Capture the cell that displays the provided text and extract its [X, Y] central coordinate. 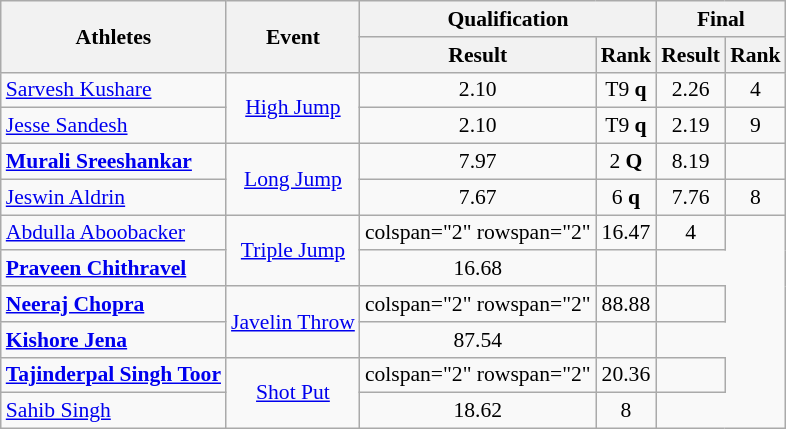
Neeraj Chopra [114, 304]
Jesse Sandesh [114, 126]
Final [720, 19]
16.47 [626, 233]
16.68 [478, 269]
Shot Put [293, 392]
Jeswin Aldrin [114, 197]
7.97 [478, 162]
High Jump [293, 108]
2 Q [626, 162]
Praveen Chithravel [114, 269]
9 [756, 126]
Athletes [114, 36]
88.88 [626, 304]
Kishore Jena [114, 340]
2.26 [690, 90]
Sahib Singh [114, 411]
Tajinderpal Singh Toor [114, 375]
7.76 [690, 197]
Sarvesh Kushare [114, 90]
Long Jump [293, 180]
6 q [626, 197]
Murali Sreeshankar [114, 162]
Javelin Throw [293, 322]
Qualification [508, 19]
7.67 [478, 197]
20.36 [626, 375]
Triple Jump [293, 250]
Abdulla Aboobacker [114, 233]
87.54 [478, 340]
Event [293, 36]
8.19 [690, 162]
2.19 [690, 126]
18.62 [478, 411]
